Return [X, Y] of the center of cell containing provided text 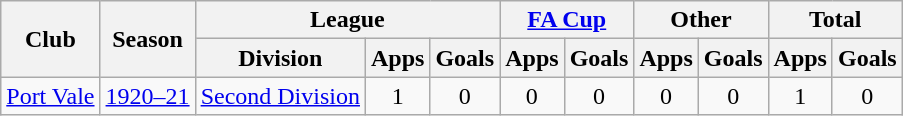
FA Cup [567, 20]
Total [835, 20]
Season [148, 39]
League [348, 20]
Second Division [280, 96]
1920–21 [148, 96]
Division [280, 58]
Club [50, 39]
Port Vale [50, 96]
Other [701, 20]
